Return the (X, Y) coordinate for the center point of the cell that contains the specified text.  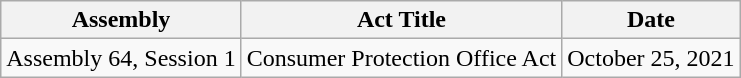
October 25, 2021 (651, 58)
Consumer Protection Office Act (402, 58)
Act Title (402, 20)
Date (651, 20)
Assembly (121, 20)
Assembly 64, Session 1 (121, 58)
